Scan for the cell matching the given text and deliver its (X, Y) coordinate at center. 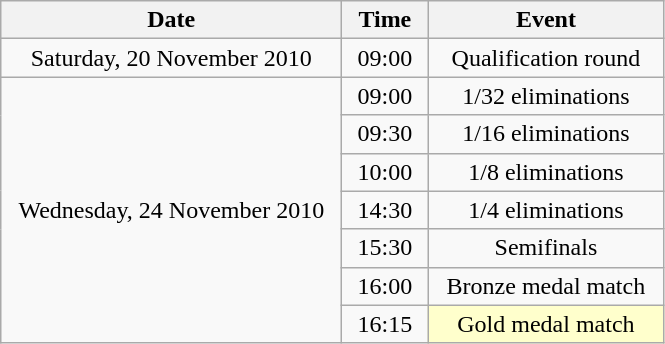
1/16 eliminations (546, 134)
Qualification round (546, 58)
09:30 (385, 134)
10:00 (385, 172)
1/8 eliminations (546, 172)
15:30 (385, 248)
Event (546, 20)
Semifinals (546, 248)
Saturday, 20 November 2010 (172, 58)
Time (385, 20)
16:15 (385, 324)
Date (172, 20)
Wednesday, 24 November 2010 (172, 210)
14:30 (385, 210)
Gold medal match (546, 324)
16:00 (385, 286)
1/4 eliminations (546, 210)
Bronze medal match (546, 286)
1/32 eliminations (546, 96)
